Capture the cell that displays the provided text and extract its [x, y] central coordinate. 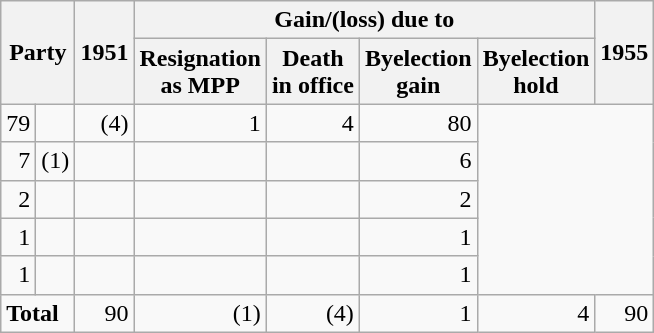
Gain/(loss) due to [364, 20]
Party [38, 52]
Deathin office [312, 72]
1955 [624, 52]
Byelectiongain [418, 72]
Byelectionhold [536, 72]
79 [18, 123]
Total [38, 313]
6 [418, 161]
Resignationas MPP [200, 72]
80 [418, 123]
1951 [104, 52]
7 [18, 161]
